Search for the cell housing the specified text and yield its (X, Y) center coordinate. 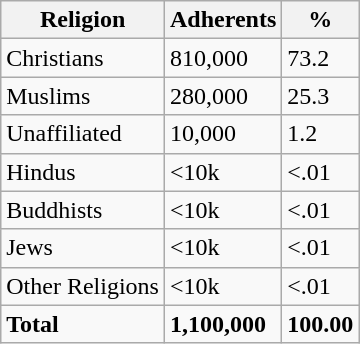
Religion (83, 20)
% (320, 20)
Other Religions (83, 286)
Unaffiliated (83, 134)
25.3 (320, 96)
810,000 (222, 58)
1.2 (320, 134)
Adherents (222, 20)
280,000 (222, 96)
Buddhists (83, 210)
10,000 (222, 134)
Hindus (83, 172)
Muslims (83, 96)
Total (83, 324)
Christians (83, 58)
100.00 (320, 324)
Jews (83, 248)
1,100,000 (222, 324)
73.2 (320, 58)
